Extract the (X, Y) coordinate from the center of the cell holding the provided text.  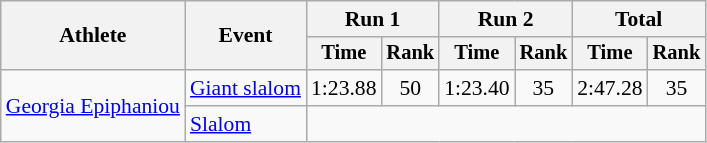
Georgia Epiphaniou (93, 106)
Athlete (93, 36)
1:23.88 (344, 88)
2:47.28 (610, 88)
50 (410, 88)
Run 2 (506, 19)
Total (638, 19)
Event (246, 36)
Run 1 (372, 19)
Giant slalom (246, 88)
1:23.40 (476, 88)
Slalom (246, 124)
